Find where the given text appears and provide that cell's center as [X, Y] coordinate. 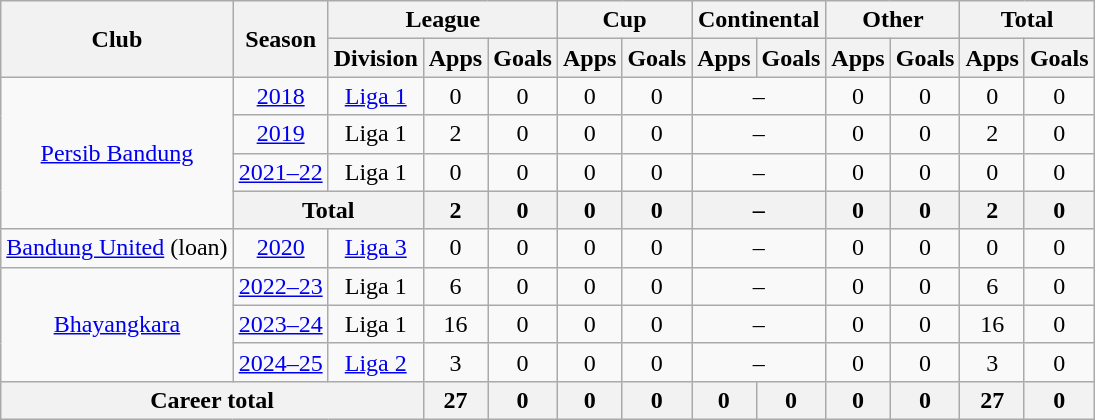
2018 [280, 96]
Liga 3 [376, 248]
2022–23 [280, 286]
2023–24 [280, 324]
Liga 2 [376, 362]
Persib Bandung [117, 153]
Club [117, 39]
Division [376, 58]
2019 [280, 134]
Bandung United (loan) [117, 248]
Season [280, 39]
Continental [759, 20]
2021–22 [280, 172]
Other [893, 20]
Bhayangkara [117, 324]
Cup [624, 20]
2020 [280, 248]
Career total [212, 400]
2024–25 [280, 362]
League [442, 20]
